Provide the [X, Y] coordinate of the cell's center where the given text is located.  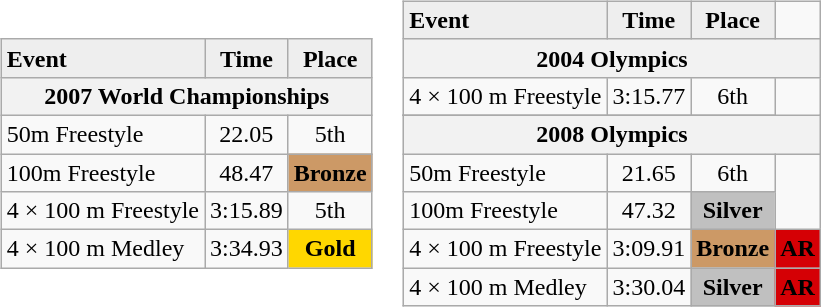
3:34.93 [246, 249]
2004 Olympics [612, 58]
2008 Olympics [612, 134]
3:15.89 [246, 211]
3:09.91 [649, 249]
2007 World Championships [186, 96]
Gold [330, 249]
22.05 [246, 134]
3:30.04 [649, 287]
21.65 [649, 173]
47.32 [649, 211]
3:15.77 [649, 96]
48.47 [246, 173]
